From the cell containing the given text, extract its center point as [X, Y] coordinate. 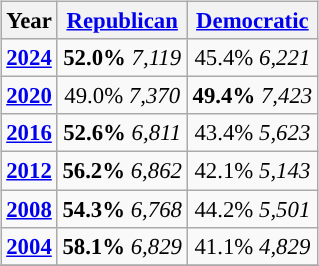
42.1% 5,143 [252, 171]
43.4% 5,623 [252, 133]
44.2% 5,501 [252, 209]
Year [29, 21]
54.3% 6,768 [122, 209]
2012 [29, 171]
52.0% 7,119 [122, 58]
2016 [29, 133]
2024 [29, 58]
49.4% 7,423 [252, 96]
Democratic [252, 21]
41.1% 4,829 [252, 246]
49.0% 7,370 [122, 96]
2020 [29, 96]
52.6% 6,811 [122, 133]
58.1% 6,829 [122, 246]
56.2% 6,862 [122, 171]
2004 [29, 246]
45.4% 6,221 [252, 58]
2008 [29, 209]
Republican [122, 21]
